Capture the cell that displays the provided text and extract its [x, y] central coordinate. 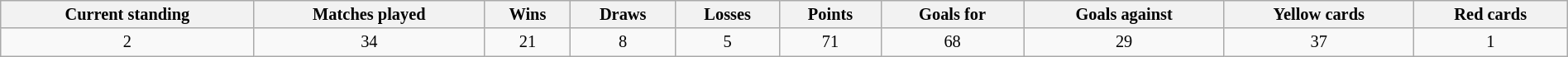
Goals for [953, 14]
5 [728, 42]
21 [528, 42]
Matches played [369, 14]
34 [369, 42]
Red cards [1490, 14]
Points [830, 14]
Wins [528, 14]
Losses [728, 14]
Draws [623, 14]
Current standing [127, 14]
71 [830, 42]
37 [1318, 42]
1 [1490, 42]
29 [1124, 42]
Yellow cards [1318, 14]
2 [127, 42]
8 [623, 42]
68 [953, 42]
Goals against [1124, 14]
